Pinpoint the cell where the given text exists, returning its (X, Y) midpoint coordinate. 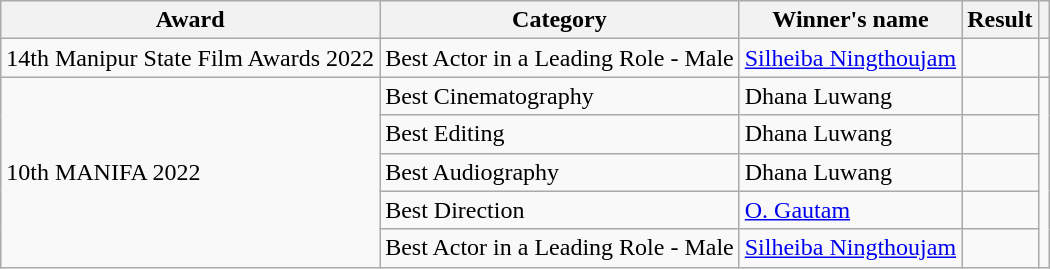
10th MANIFA 2022 (190, 172)
Best Audiography (560, 172)
Best Cinematography (560, 96)
Category (560, 20)
Winner's name (850, 20)
Result (1000, 20)
Best Direction (560, 210)
14th Manipur State Film Awards 2022 (190, 58)
O. Gautam (850, 210)
Award (190, 20)
Best Editing (560, 134)
